Provide the (x, y) coordinate of the cell's center where the given text is located.  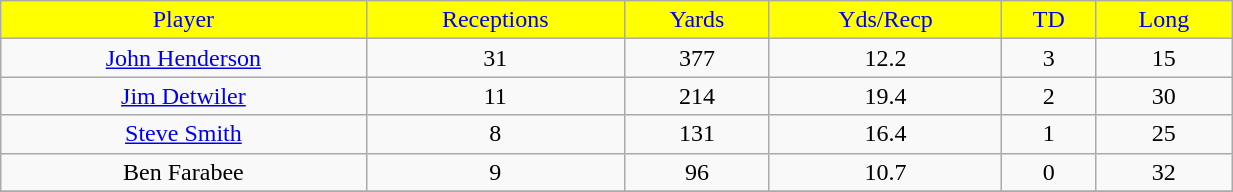
10.7 (885, 172)
0 (1050, 172)
TD (1050, 20)
377 (698, 58)
Jim Detwiler (184, 96)
16.4 (885, 134)
8 (495, 134)
9 (495, 172)
Yards (698, 20)
1 (1050, 134)
3 (1050, 58)
11 (495, 96)
31 (495, 58)
12.2 (885, 58)
Yds/Recp (885, 20)
25 (1164, 134)
Receptions (495, 20)
15 (1164, 58)
96 (698, 172)
19.4 (885, 96)
John Henderson (184, 58)
Long (1164, 20)
131 (698, 134)
Steve Smith (184, 134)
2 (1050, 96)
214 (698, 96)
32 (1164, 172)
Player (184, 20)
Ben Farabee (184, 172)
30 (1164, 96)
